Search for the cell housing the specified text and yield its [x, y] center coordinate. 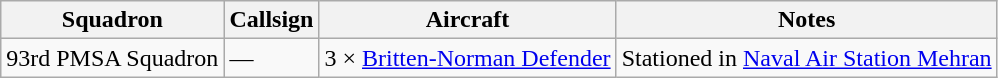
Callsign [272, 20]
Notes [806, 20]
Aircraft [468, 20]
— [272, 58]
Stationed in Naval Air Station Mehran [806, 58]
3 × Britten-Norman Defender [468, 58]
Squadron [112, 20]
93rd PMSA Squadron [112, 58]
